Scan for the cell matching the given text and deliver its (X, Y) coordinate at center. 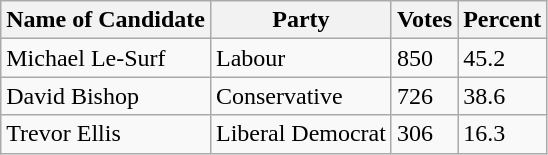
Party (300, 20)
306 (424, 134)
Percent (502, 20)
Conservative (300, 96)
Trevor Ellis (106, 134)
45.2 (502, 58)
38.6 (502, 96)
Michael Le-Surf (106, 58)
16.3 (502, 134)
850 (424, 58)
Name of Candidate (106, 20)
Votes (424, 20)
David Bishop (106, 96)
Liberal Democrat (300, 134)
726 (424, 96)
Labour (300, 58)
